Output the [X, Y] coordinate of the center of the cell containing the given text.  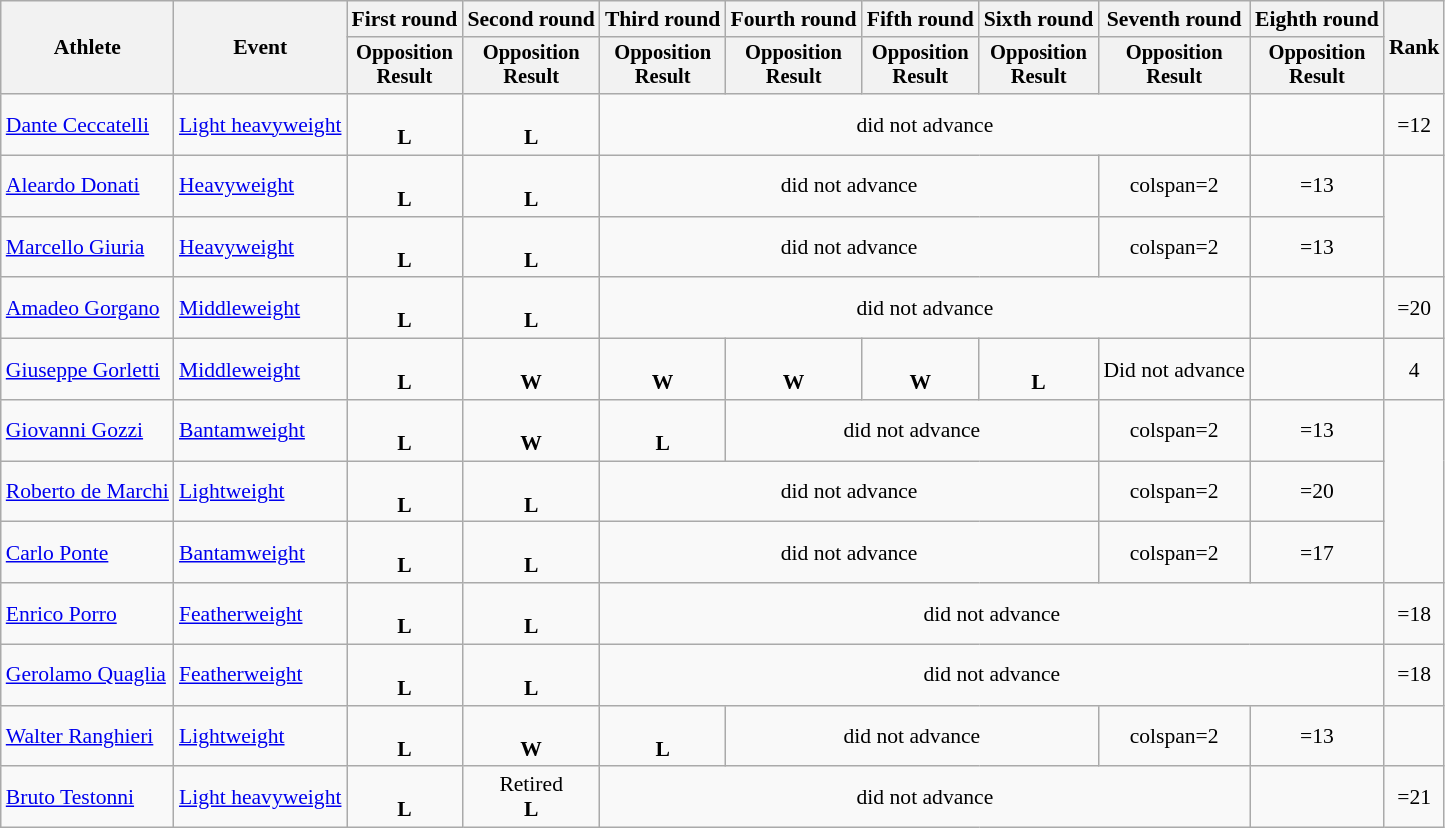
Event [260, 48]
Eighth round [1317, 19]
Amadeo Gorgano [88, 308]
=21 [1414, 798]
Rank [1414, 48]
Third round [663, 19]
First round [405, 19]
Marcello Giuria [88, 248]
Giovanni Gozzi [88, 430]
Carlo Ponte [88, 552]
Fourth round [793, 19]
Roberto de Marchi [88, 492]
Enrico Porro [88, 614]
Fifth round [920, 19]
=17 [1317, 552]
Second round [531, 19]
Dante Ceccatelli [88, 124]
Seventh round [1174, 19]
Giuseppe Gorletti [88, 370]
Walter Ranghieri [88, 736]
=12 [1414, 124]
Sixth round [1039, 19]
4 [1414, 370]
Retired L [531, 798]
Aleardo Donati [88, 186]
Athlete [88, 48]
Bruto Testonni [88, 798]
Did not advance [1174, 370]
Gerolamo Quaglia [88, 676]
